Output the [X, Y] coordinate of the center of the cell containing the given text.  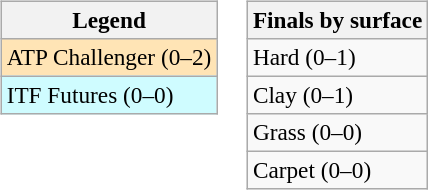
ATP Challenger (0–2) [108, 57]
ITF Futures (0–0) [108, 95]
Hard (0–1) [337, 57]
Carpet (0–0) [337, 171]
Clay (0–1) [337, 95]
Grass (0–0) [337, 133]
Legend [108, 20]
Finals by surface [337, 20]
